Determine the [X, Y] coordinate at the center of the cell enclosing the given text.  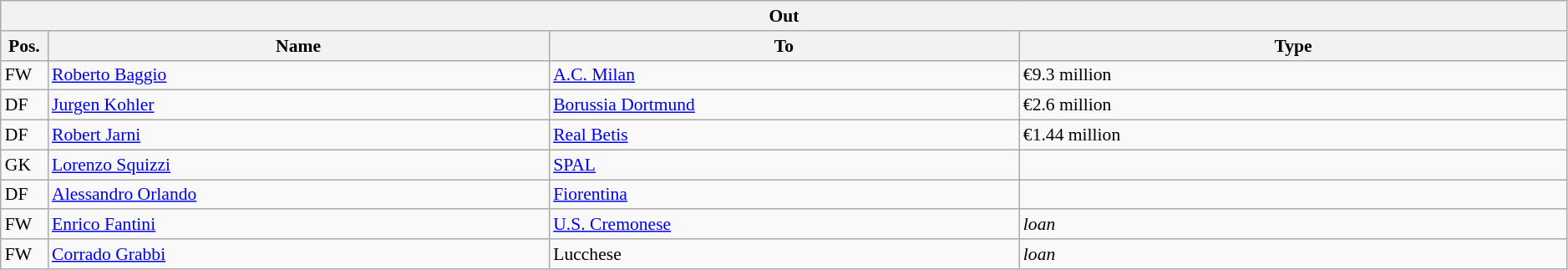
Pos. [24, 46]
Lucchese [784, 254]
Roberto Baggio [298, 75]
GK [24, 165]
€1.44 million [1293, 135]
Enrico Fantini [298, 225]
Jurgen Kohler [298, 105]
Robert Jarni [298, 135]
Lorenzo Squizzi [298, 165]
Alessandro Orlando [298, 195]
SPAL [784, 165]
Type [1293, 46]
€9.3 million [1293, 75]
Real Betis [784, 135]
Out [784, 16]
€2.6 million [1293, 105]
A.C. Milan [784, 75]
Name [298, 46]
To [784, 46]
Fiorentina [784, 195]
U.S. Cremonese [784, 225]
Borussia Dortmund [784, 105]
Corrado Grabbi [298, 254]
